Extract the [X, Y] coordinate from the center of the cell holding the provided text.  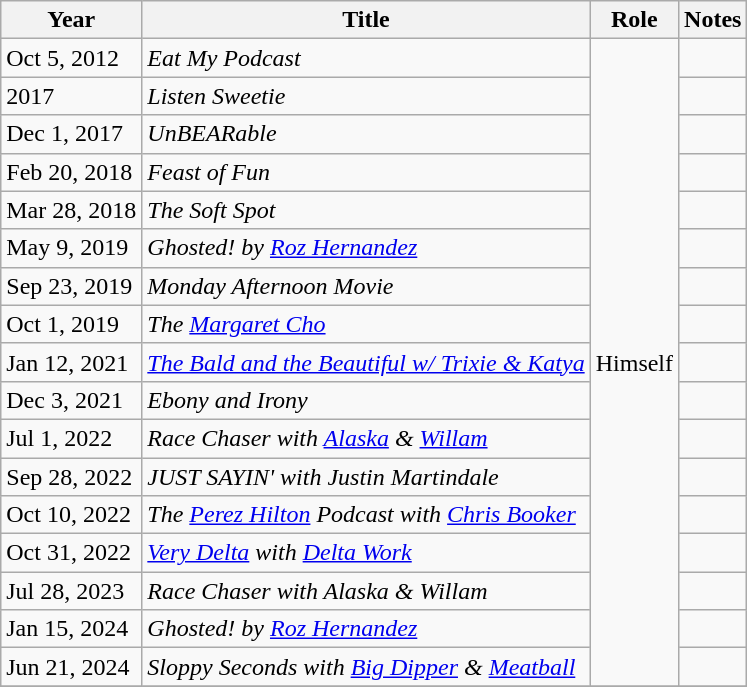
Title [366, 20]
Listen Sweetie [366, 96]
Jul 28, 2023 [72, 591]
Dec 1, 2017 [72, 134]
The Bald and the Beautiful w/ Trixie & Katya [366, 362]
Jun 21, 2024 [72, 667]
Role [634, 20]
Oct 1, 2019 [72, 324]
Oct 10, 2022 [72, 515]
The Margaret Cho [366, 324]
Eat My Podcast [366, 58]
Very Delta with Delta Work [366, 553]
Dec 3, 2021 [72, 400]
The Soft Spot [366, 210]
Sep 28, 2022 [72, 477]
Monday Afternoon Movie [366, 286]
Mar 28, 2018 [72, 210]
The Perez Hilton Podcast with Chris Booker [366, 515]
Feast of Fun [366, 172]
2017 [72, 96]
Jul 1, 2022 [72, 438]
Feb 20, 2018 [72, 172]
Sep 23, 2019 [72, 286]
Jan 12, 2021 [72, 362]
Sloppy Seconds with Big Dipper & Meatball [366, 667]
Notes [713, 20]
May 9, 2019 [72, 248]
Year [72, 20]
UnBEARable [366, 134]
Oct 5, 2012 [72, 58]
Oct 31, 2022 [72, 553]
Himself [634, 362]
Ebony and Irony [366, 400]
Jan 15, 2024 [72, 629]
JUST SAYIN' with Justin Martindale [366, 477]
